Output the [X, Y] coordinate of the center of the cell containing the given text.  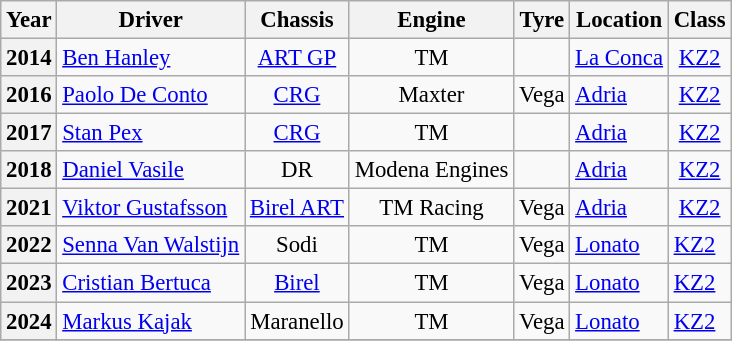
Engine [431, 20]
Stan Pex [151, 133]
Year [29, 20]
DR [298, 170]
Ben Hanley [151, 58]
2018 [29, 170]
Chassis [298, 20]
Paolo De Conto [151, 95]
TM Racing [431, 208]
2024 [29, 321]
Driver [151, 20]
Viktor Gustafsson [151, 208]
Birel [298, 283]
2023 [29, 283]
Maranello [298, 321]
Tyre [542, 20]
La Conca [620, 58]
Class [700, 20]
2014 [29, 58]
Birel ART [298, 208]
Daniel Vasile [151, 170]
Location [620, 20]
Modena Engines [431, 170]
2016 [29, 95]
Sodi [298, 245]
2021 [29, 208]
2017 [29, 133]
2022 [29, 245]
Cristian Bertuca [151, 283]
Senna Van Walstijn [151, 245]
Markus Kajak [151, 321]
Maxter [431, 95]
ART GP [298, 58]
